Capture the cell that displays the provided text and extract its [x, y] central coordinate. 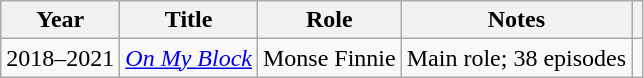
Notes [516, 20]
Title [189, 20]
Role [329, 20]
On My Block [189, 58]
Monse Finnie [329, 58]
Main role; 38 episodes [516, 58]
2018–2021 [60, 58]
Year [60, 20]
